Provide the [x, y] coordinate of the cell's center where the given text is located.  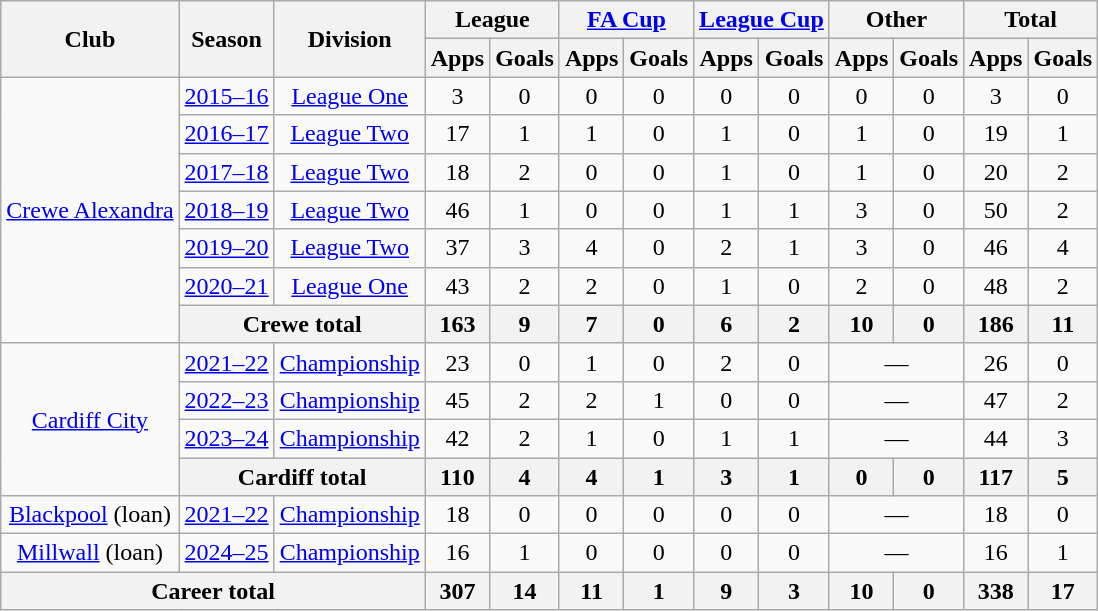
Club [90, 39]
50 [996, 210]
20 [996, 172]
117 [996, 477]
2024–25 [226, 553]
Cardiff City [90, 419]
Cardiff total [302, 477]
Other [896, 20]
42 [457, 438]
338 [996, 591]
League Cup [762, 20]
Crewe Alexandra [90, 210]
19 [996, 134]
FA Cup [626, 20]
2020–21 [226, 286]
2017–18 [226, 172]
5 [1063, 477]
Season [226, 39]
Total [1031, 20]
307 [457, 591]
45 [457, 400]
26 [996, 362]
Blackpool (loan) [90, 515]
23 [457, 362]
2018–19 [226, 210]
48 [996, 286]
14 [525, 591]
47 [996, 400]
7 [591, 324]
League [492, 20]
44 [996, 438]
43 [457, 286]
Career total [213, 591]
Division [350, 39]
37 [457, 248]
163 [457, 324]
186 [996, 324]
6 [726, 324]
2016–17 [226, 134]
2019–20 [226, 248]
2022–23 [226, 400]
Crewe total [302, 324]
2023–24 [226, 438]
2015–16 [226, 96]
Millwall (loan) [90, 553]
110 [457, 477]
